Locate the cell with the specified text and output its [X, Y] center coordinate. 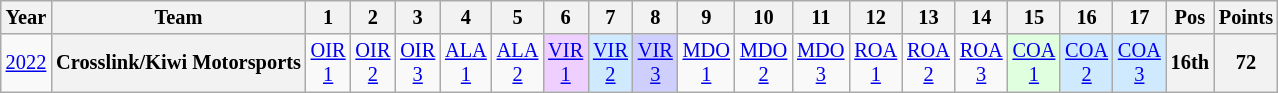
COA2 [1086, 63]
3 [418, 17]
7 [610, 17]
2022 [26, 63]
ROA3 [982, 63]
1 [328, 17]
OIR1 [328, 63]
16th [1190, 63]
ALA1 [466, 63]
Year [26, 17]
72 [1246, 63]
Crosslink/Kiwi Motorsports [178, 63]
OIR3 [418, 63]
16 [1086, 17]
8 [656, 17]
COA1 [1034, 63]
4 [466, 17]
2 [374, 17]
MDO1 [706, 63]
6 [566, 17]
MDO3 [820, 63]
5 [518, 17]
MDO2 [764, 63]
VIR1 [566, 63]
ROA1 [876, 63]
ROA2 [928, 63]
14 [982, 17]
OIR2 [374, 63]
COA3 [1140, 63]
VIR2 [610, 63]
Points [1246, 17]
13 [928, 17]
ALA2 [518, 63]
15 [1034, 17]
9 [706, 17]
11 [820, 17]
12 [876, 17]
VIR3 [656, 63]
Pos [1190, 17]
10 [764, 17]
Team [178, 17]
17 [1140, 17]
